Pinpoint the cell where the given text exists, returning its (X, Y) midpoint coordinate. 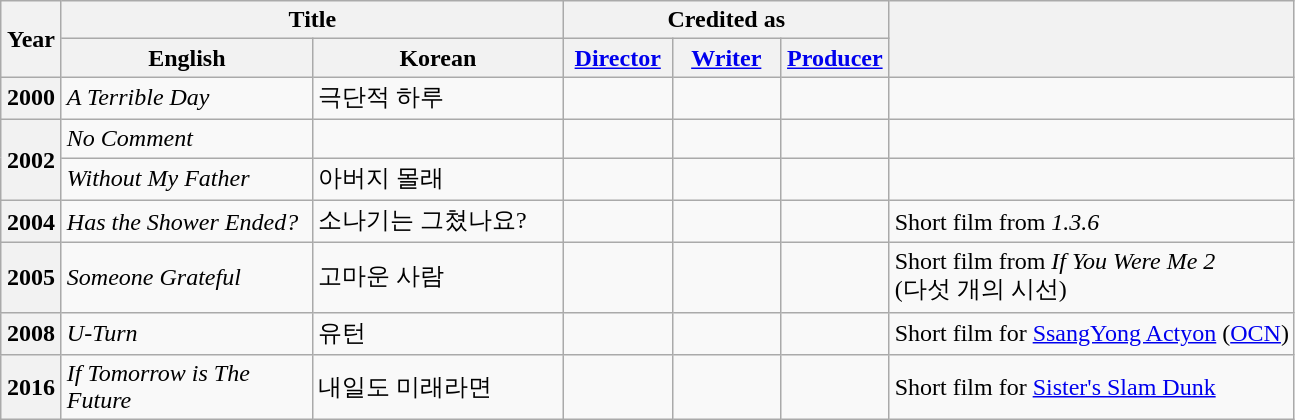
극단적 하루 (438, 98)
2008 (32, 334)
Has the Shower Ended? (186, 222)
A Terrible Day (186, 98)
Title (312, 20)
U-Turn (186, 334)
Short film for SsangYong Actyon (OCN) (1092, 334)
소나기는 그쳤나요? (438, 222)
Someone Grateful (186, 278)
고마운 사람 (438, 278)
Without My Father (186, 180)
If Tomorrow is The Future (186, 388)
유턴 (438, 334)
아버지 몰래 (438, 180)
2004 (32, 222)
2016 (32, 388)
Short film from If You Were Me 2(다섯 개의 시선) (1092, 278)
2005 (32, 278)
No Comment (186, 138)
English (186, 58)
Year (32, 39)
Writer (726, 58)
2000 (32, 98)
2002 (32, 160)
Korean (438, 58)
Producer (836, 58)
Short film for Sister's Slam Dunk (1092, 388)
Credited as (726, 20)
내일도 미래라면 (438, 388)
Director (618, 58)
Short film from 1.3.6 (1092, 222)
